Find where the given text appears and provide that cell's center as [X, Y] coordinate. 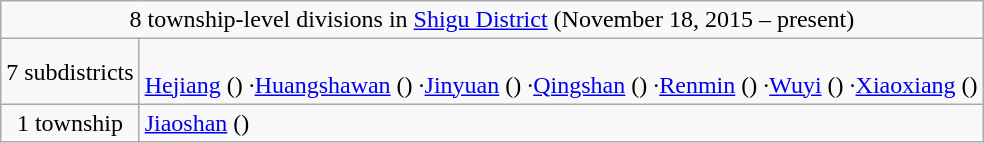
7 subdistricts [70, 72]
8 township-level divisions in Shigu District (November 18, 2015 – present) [492, 20]
1 township [70, 123]
Hejiang () ·Huangshawan () ·Jinyuan () ·Qingshan () ·Renmin () ·Wuyi () ·Xiaoxiang () [561, 72]
Jiaoshan () [561, 123]
